Search for the cell housing the specified text and yield its (x, y) center coordinate. 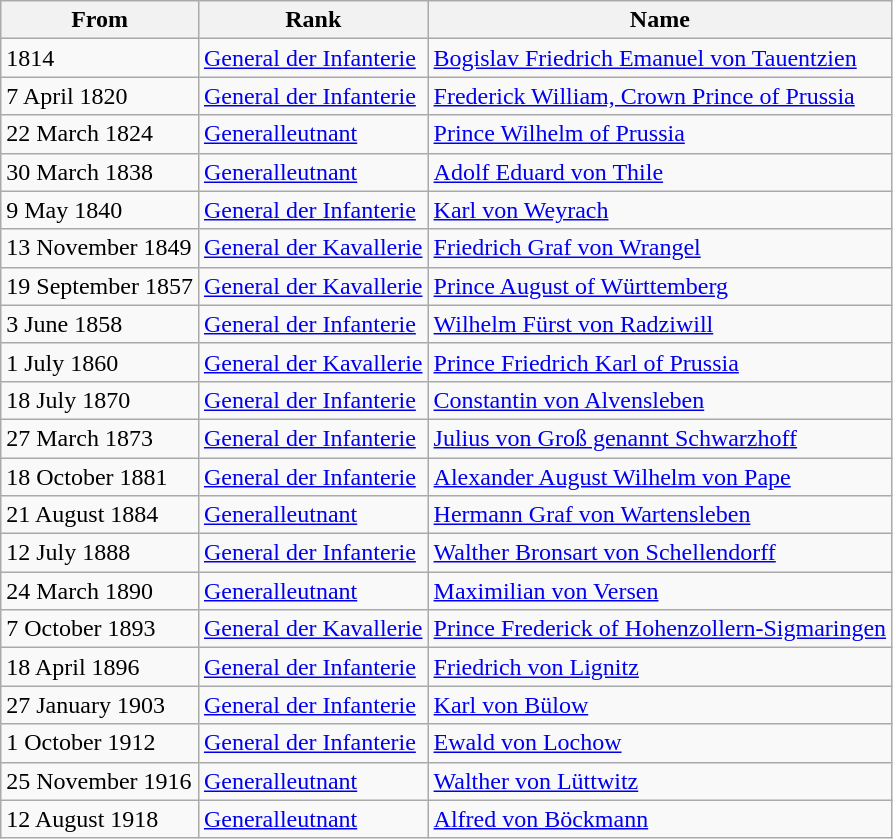
3 June 1858 (100, 324)
Alexander August Wilhelm von Pape (660, 477)
7 April 1820 (100, 96)
12 July 1888 (100, 553)
18 April 1896 (100, 667)
Frederick William, Crown Prince of Prussia (660, 96)
Rank (313, 20)
27 January 1903 (100, 705)
Name (660, 20)
Friedrich Graf von Wrangel (660, 248)
24 March 1890 (100, 591)
Prince Friedrich Karl of Prussia (660, 362)
Maximilian von Versen (660, 591)
18 October 1881 (100, 477)
12 August 1918 (100, 819)
21 August 1884 (100, 515)
7 October 1893 (100, 629)
18 July 1870 (100, 400)
Hermann Graf von Wartensleben (660, 515)
Karl von Weyrach (660, 210)
13 November 1849 (100, 248)
Walther Bronsart von Schellendorff (660, 553)
Bogislav Friedrich Emanuel von Tauentzien (660, 58)
Ewald von Lochow (660, 743)
27 March 1873 (100, 438)
Prince Frederick of Hohenzollern-Sigmaringen (660, 629)
22 March 1824 (100, 134)
1 July 1860 (100, 362)
Julius von Groß genannt Schwarzhoff (660, 438)
30 March 1838 (100, 172)
9 May 1840 (100, 210)
25 November 1916 (100, 781)
Prince August of Württemberg (660, 286)
1 October 1912 (100, 743)
From (100, 20)
Karl von Bülow (660, 705)
1814 (100, 58)
Alfred von Böckmann (660, 819)
Constantin von Alvensleben (660, 400)
19 September 1857 (100, 286)
Walther von Lüttwitz (660, 781)
Prince Wilhelm of Prussia (660, 134)
Friedrich von Lignitz (660, 667)
Adolf Eduard von Thile (660, 172)
Wilhelm Fürst von Radziwill (660, 324)
